Pinpoint the cell where the given text exists, returning its (x, y) midpoint coordinate. 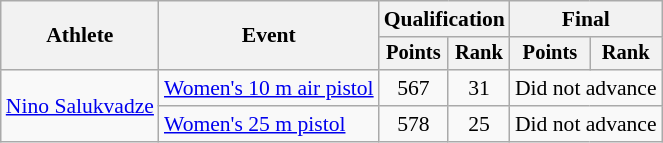
Nino Salukvadze (80, 106)
25 (479, 124)
Event (269, 36)
Women's 25 m pistol (269, 124)
578 (414, 124)
Final (586, 19)
Qualification (444, 19)
31 (479, 88)
Athlete (80, 36)
567 (414, 88)
Women's 10 m air pistol (269, 88)
